Extract the [x, y] coordinate from the center of the cell holding the provided text.  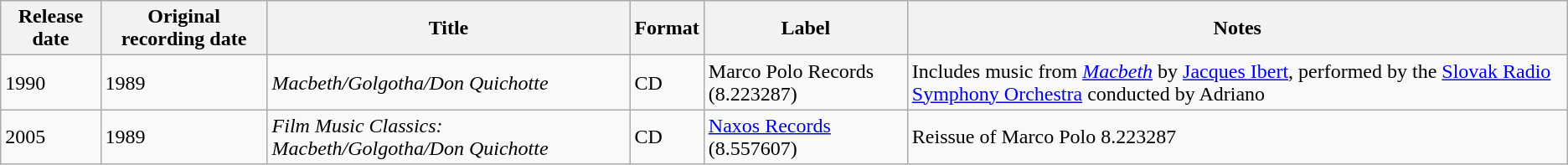
Includes music from Macbeth by Jacques Ibert, performed by the Slovak Radio Symphony Orchestra conducted by Adriano [1237, 82]
Macbeth/Golgotha/Don Quichotte [449, 82]
Notes [1237, 28]
Reissue of Marco Polo 8.223287 [1237, 137]
Film Music Classics: Macbeth/Golgotha/Don Quichotte [449, 137]
1990 [50, 82]
Release date [50, 28]
Original recording date [184, 28]
2005 [50, 137]
Label [806, 28]
Title [449, 28]
Format [667, 28]
Marco Polo Records (8.223287) [806, 82]
Naxos Records (8.557607) [806, 137]
